Identify which cell holds the provided text, then report its (x, y) central coordinate. 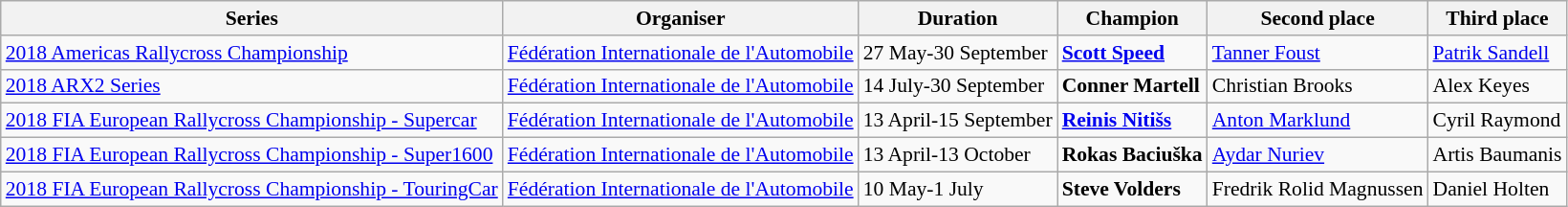
14 July-30 September (958, 86)
Artis Baumanis (1497, 155)
Tanner Foust (1318, 53)
Patrik Sandell (1497, 53)
2018 FIA European Rallycross Championship - Super1600 (252, 155)
2018 ARX2 Series (252, 86)
2018 FIA European Rallycross Championship - TouringCar (252, 189)
Daniel Holten (1497, 189)
Anton Marklund (1318, 121)
Champion (1132, 18)
2018 FIA European Rallycross Championship - Supercar (252, 121)
Alex Keyes (1497, 86)
Organiser (681, 18)
13 April-13 October (958, 155)
Reinis Nitišs (1132, 121)
Second place (1318, 18)
Christian Brooks (1318, 86)
Aydar Nuriev (1318, 155)
13 April-15 September (958, 121)
27 May-30 September (958, 53)
Scott Speed (1132, 53)
2018 Americas Rallycross Championship (252, 53)
Fredrik Rolid Magnussen (1318, 189)
Series (252, 18)
Third place (1497, 18)
Rokas Baciuška (1132, 155)
10 May-1 July (958, 189)
Conner Martell (1132, 86)
Cyril Raymond (1497, 121)
Duration (958, 18)
Steve Volders (1132, 189)
